Determine the [x, y] coordinate at the center of the cell enclosing the given text.  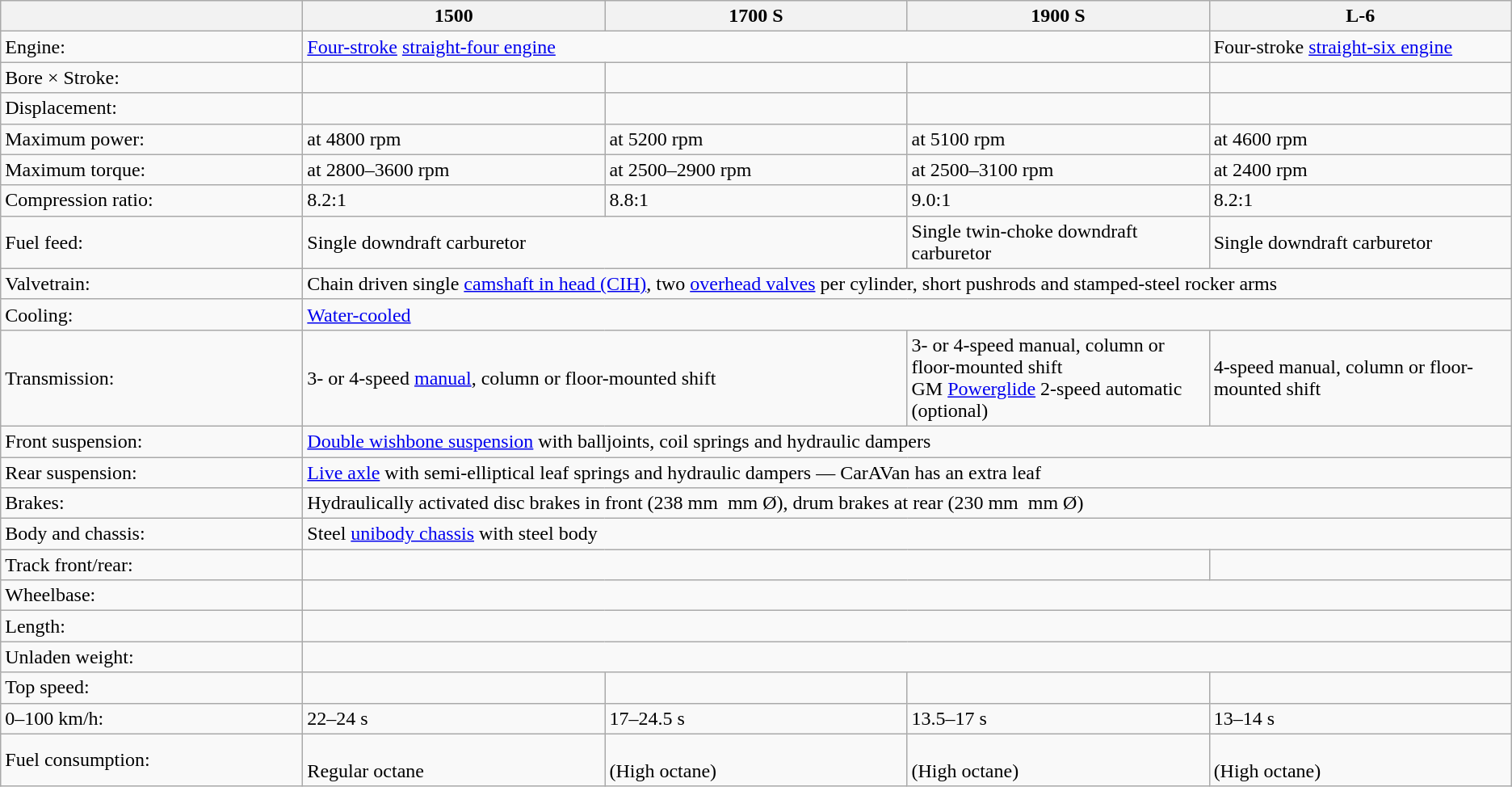
Four-stroke straight-four engine [756, 47]
13.5–17 s [1058, 718]
Cooling: [152, 314]
Valvetrain: [152, 284]
Unladen weight: [152, 657]
Double wishbone suspension with balljoints, coil springs and hydraulic dampers [907, 441]
Displacement: [152, 108]
13–14 s [1360, 718]
at 2500–3100 rpm [1058, 170]
Regular octane [454, 760]
Bore × Stroke: [152, 78]
9.0:1 [1058, 200]
Water-cooled [907, 314]
Hydraulically activated disc brakes in front (238 mm mm Ø), drum brakes at rear (230 mm mm Ø) [907, 503]
at 4600 rpm [1360, 139]
Single twin-choke downdraft carburetor [1058, 242]
Fuel consumption: [152, 760]
Rear suspension: [152, 473]
1700 S [756, 16]
Fuel feed: [152, 242]
Body and chassis: [152, 534]
Track front/rear: [152, 565]
Four-stroke straight-six engine [1360, 47]
Steel unibody chassis with steel body [907, 534]
at 5200 rpm [756, 139]
22–24 s [454, 718]
4-speed manual, column or floor-mounted shift [1360, 378]
Maximum torque: [152, 170]
Front suspension: [152, 441]
Maximum power: [152, 139]
3- or 4-speed manual, column or floor-mounted shiftGM Powerglide 2-speed automatic (optional) [1058, 378]
1900 S [1058, 16]
at 2400 rpm [1360, 170]
17–24.5 s [756, 718]
Compression ratio: [152, 200]
Transmission: [152, 378]
3- or 4-speed manual, column or floor-mounted shift [605, 378]
at 2500–2900 rpm [756, 170]
Engine: [152, 47]
8.8:1 [756, 200]
0–100 km/h: [152, 718]
Length: [152, 626]
Brakes: [152, 503]
L-6 [1360, 16]
at 4800 rpm [454, 139]
Wheelbase: [152, 596]
1500 [454, 16]
at 5100 rpm [1058, 139]
Live axle with semi-elliptical leaf springs and hydraulic dampers — CarAVan has an extra leaf [907, 473]
Top speed: [152, 688]
at 2800–3600 rpm [454, 170]
Chain driven single camshaft in head (CIH), two overhead valves per cylinder, short pushrods and stamped-steel rocker arms [907, 284]
